Find where the given text appears and provide that cell's center as (X, Y) coordinate. 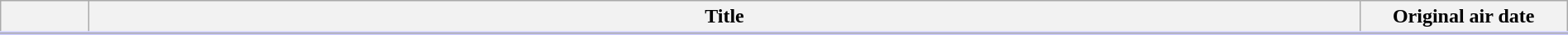
Title (724, 17)
Original air date (1464, 17)
